Identify which cell holds the provided text, then report its (x, y) central coordinate. 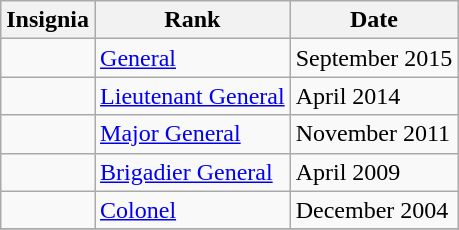
Insignia (48, 20)
Rank (193, 20)
Date (374, 20)
September 2015 (374, 58)
April 2014 (374, 96)
Colonel (193, 210)
Brigadier General (193, 172)
Lieutenant General (193, 96)
General (193, 58)
November 2011 (374, 134)
Major General (193, 134)
December 2004 (374, 210)
April 2009 (374, 172)
